Detect which cell encompasses the target text, then output its [X, Y] center coordinate. 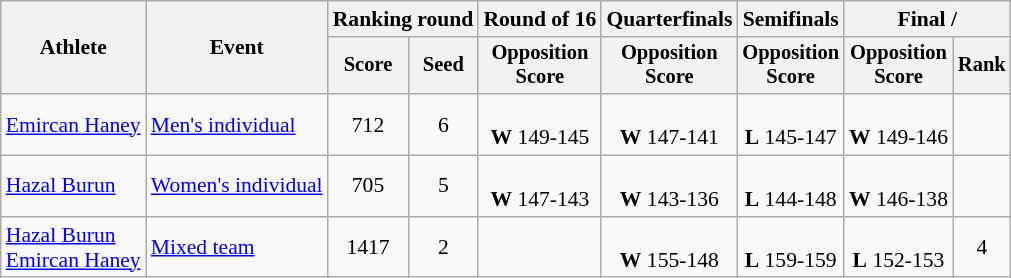
Hazal BurunEmircan Haney [74, 248]
W 146-138 [898, 186]
Athlete [74, 48]
Round of 16 [540, 19]
L 144-148 [790, 186]
Men's individual [237, 124]
705 [368, 186]
Emircan Haney [74, 124]
Hazal Burun [74, 186]
W 149-146 [898, 124]
2 [443, 248]
Semifinals [790, 19]
712 [368, 124]
Mixed team [237, 248]
Final / [928, 19]
Rank [982, 66]
W 147-143 [540, 186]
Ranking round [404, 19]
1417 [368, 248]
6 [443, 124]
W 155-148 [669, 248]
4 [982, 248]
L 145-147 [790, 124]
L 159-159 [790, 248]
5 [443, 186]
W 147-141 [669, 124]
Event [237, 48]
W 149-145 [540, 124]
L 152-153 [898, 248]
Quarterfinals [669, 19]
W 143-136 [669, 186]
Women's individual [237, 186]
Score [368, 66]
Seed [443, 66]
